Locate the cell with the specified text and output its [X, Y] center coordinate. 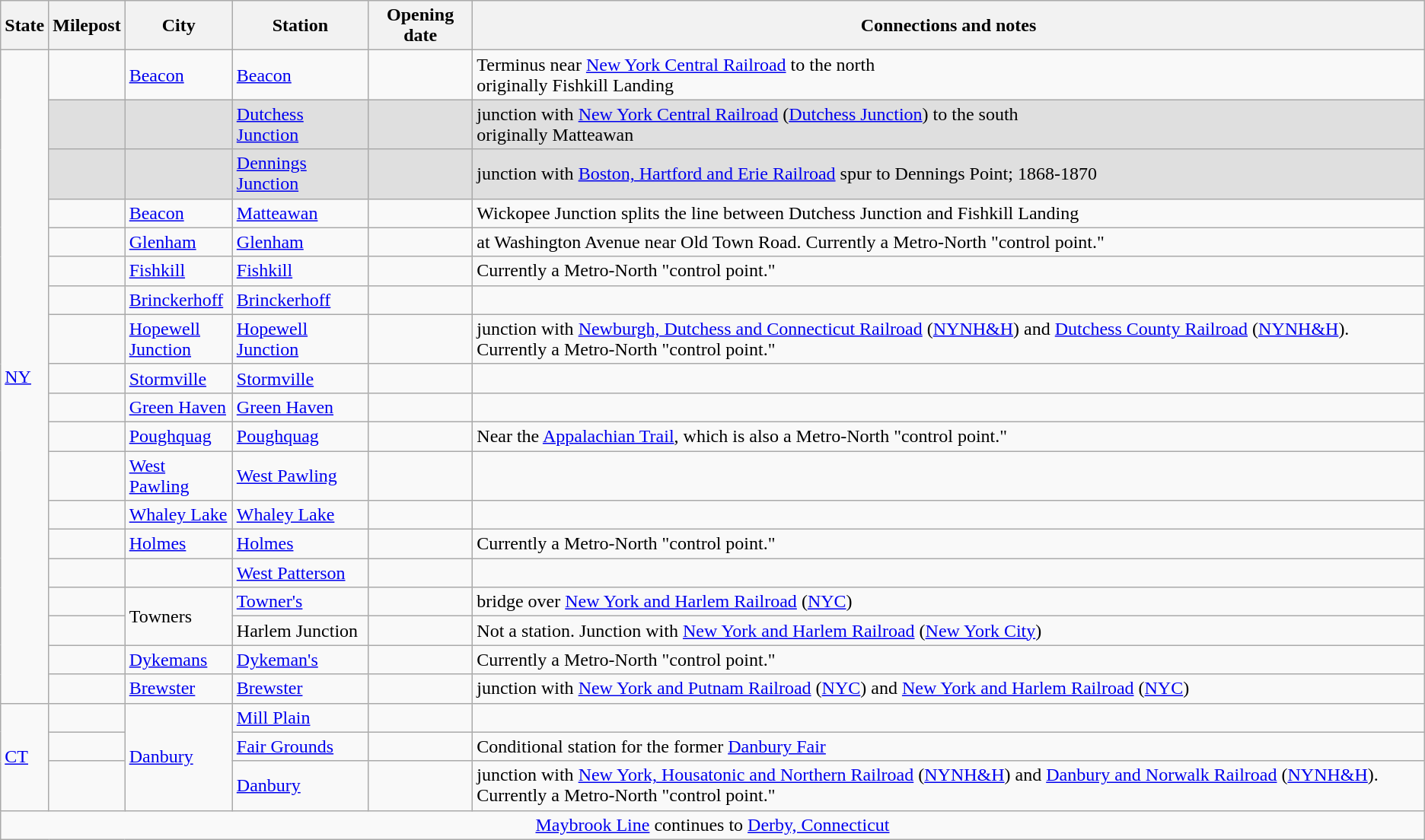
Wickopee Junction splits the line between Dutchess Junction and Fishkill Landing [948, 213]
Dutchess Junction [300, 125]
Near the Appalachian Trail, which is also a Metro-North "control point." [948, 436]
bridge over New York and Harlem Railroad (NYC) [948, 602]
Not a station. Junction with New York and Harlem Railroad (New York City) [948, 631]
Station [300, 26]
Hopewell Junction [300, 339]
West Patterson [300, 573]
Towners [178, 616]
junction with Newburgh, Dutchess and Connecticut Railroad (NYNH&H) and Dutchess County Railroad (NYNH&H). Currently a Metro-North "control point." [948, 339]
Connections and notes [948, 26]
State [24, 26]
Mill Plain [300, 717]
Towner's [300, 602]
CT [24, 756]
Terminus near New York Central Railroad to the northoriginally Fishkill Landing [948, 75]
junction with New York Central Railroad (Dutchess Junction) to the southoriginally Matteawan [948, 125]
junction with New York, Housatonic and Northern Railroad (NYNH&H) and Danbury and Norwalk Railroad (NYNH&H). Currently a Metro-North "control point." [948, 785]
at Washington Avenue near Old Town Road. Currently a Metro-North "control point." [948, 242]
Milepost [87, 26]
Dennings Junction [300, 173]
Harlem Junction [300, 631]
junction with New York and Putnam Railroad (NYC) and New York and Harlem Railroad (NYC) [948, 689]
Fair Grounds [300, 746]
Matteawan [300, 213]
Opening date [420, 26]
City [178, 26]
Maybrook Line continues to Derby, Connecticut [712, 825]
Conditional station for the former Danbury Fair [948, 746]
Dykeman's [300, 660]
HopewellJunction [178, 339]
Dykemans [178, 660]
NY [24, 377]
junction with Boston, Hartford and Erie Railroad spur to Dennings Point; 1868-1870 [948, 173]
